Pinpoint the cell where the given text exists, returning its [X, Y] midpoint coordinate. 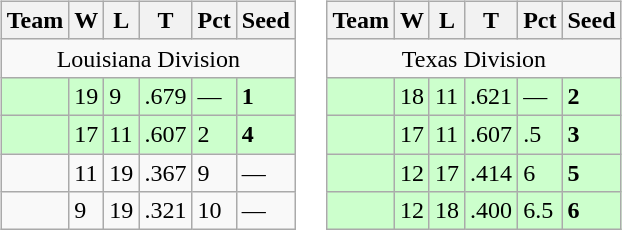
.367 [166, 173]
.679 [166, 96]
.414 [492, 173]
10 [214, 211]
4 [266, 134]
Texas Division [474, 58]
.400 [492, 211]
Louisiana Division [148, 58]
6.5 [540, 211]
.5 [540, 134]
3 [592, 134]
.321 [166, 211]
5 [592, 173]
1 [266, 96]
.621 [492, 96]
